Capture the cell that displays the provided text and extract its (x, y) central coordinate. 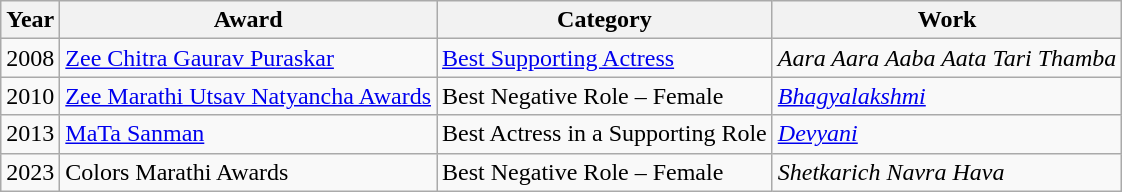
Devyani (947, 134)
Aara Aara Aaba Aata Tari Thamba (947, 58)
Category (605, 20)
Bhagyalakshmi (947, 96)
Best Actress in a Supporting Role (605, 134)
MaTa Sanman (248, 134)
2008 (30, 58)
Award (248, 20)
Zee Chitra Gaurav Puraskar (248, 58)
Best Supporting Actress (605, 58)
Zee Marathi Utsav Natyancha Awards (248, 96)
Year (30, 20)
2010 (30, 96)
2013 (30, 134)
Shetkarich Navra Hava (947, 172)
Colors Marathi Awards (248, 172)
2023 (30, 172)
Work (947, 20)
